Pinpoint the cell where the given text exists, returning its [X, Y] midpoint coordinate. 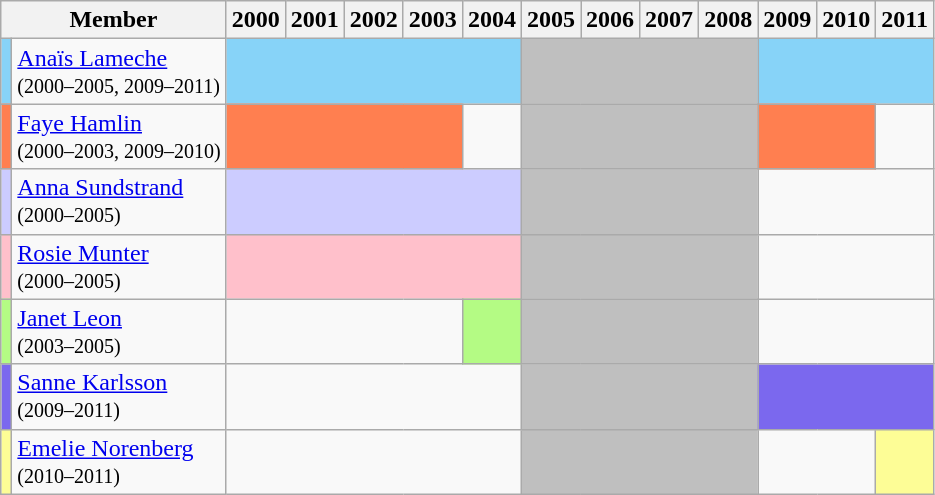
2001 [314, 20]
2011 [905, 20]
2008 [728, 20]
2009 [788, 20]
2004 [492, 20]
Emelie Norenberg(2010–2011) [119, 462]
2002 [374, 20]
2003 [432, 20]
Faye Hamlin(2000–2003, 2009–2010) [119, 136]
Anna Sundstrand(2000–2005) [119, 202]
2006 [610, 20]
2000 [256, 20]
Anaïs Lameche(2000–2005, 2009–2011) [119, 72]
2005 [550, 20]
2007 [670, 20]
Sanne Karlsson(2009–2011) [119, 396]
Janet Leon(2003–2005) [119, 332]
Member [114, 20]
2010 [846, 20]
Rosie Munter(2000–2005) [119, 266]
